Output the (X, Y) coordinate of the center of the cell containing the given text.  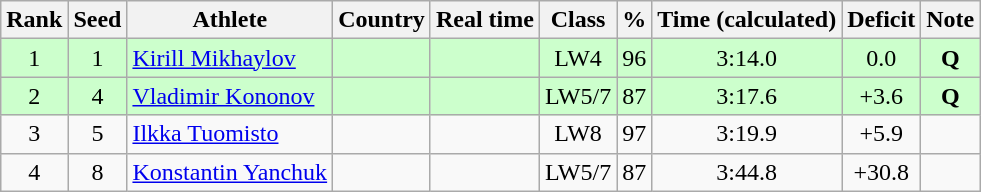
Athlete (230, 20)
Country (382, 20)
Deficit (882, 20)
Kirill Mikhaylov (230, 58)
Konstantin Yanchuk (230, 172)
5 (98, 134)
+5.9 (882, 134)
Time (calculated) (747, 20)
3 (34, 134)
96 (634, 58)
Class (578, 20)
Seed (98, 20)
+30.8 (882, 172)
3:44.8 (747, 172)
LW8 (578, 134)
Vladimir Kononov (230, 96)
Ilkka Tuomisto (230, 134)
3:14.0 (747, 58)
Real time (484, 20)
3:19.9 (747, 134)
Rank (34, 20)
97 (634, 134)
3:17.6 (747, 96)
8 (98, 172)
% (634, 20)
Note (950, 20)
LW4 (578, 58)
2 (34, 96)
+3.6 (882, 96)
0.0 (882, 58)
